Capture the cell that displays the provided text and extract its (x, y) central coordinate. 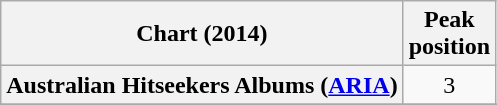
Australian Hitseekers Albums (ARIA) (202, 85)
Chart (2014) (202, 34)
Peakposition (449, 34)
3 (449, 85)
